Pinpoint the cell where the given text exists, returning its [X, Y] midpoint coordinate. 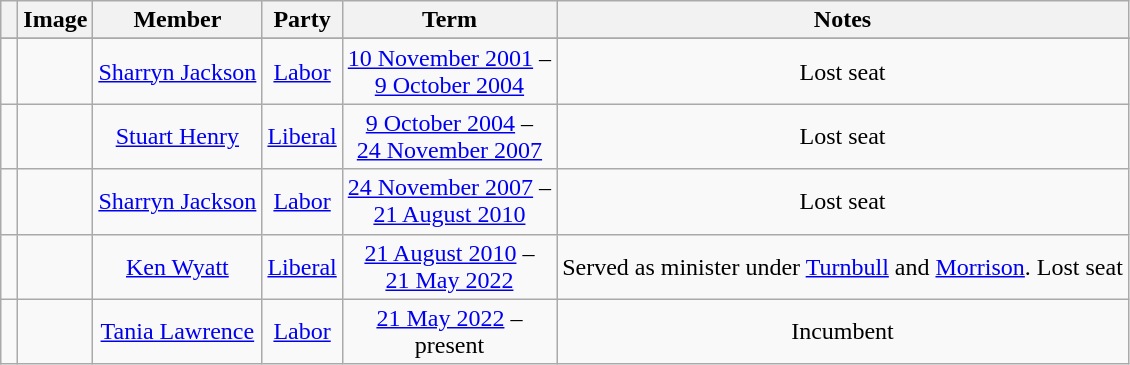
Ken Wyatt [178, 266]
Image [56, 20]
Stuart Henry [178, 136]
Served as minister under Turnbull and Morrison. Lost seat [843, 266]
9 October 2004 –24 November 2007 [449, 136]
Notes [843, 20]
Term [449, 20]
21 August 2010 –21 May 2022 [449, 266]
10 November 2001 –9 October 2004 [449, 72]
24 November 2007 –21 August 2010 [449, 202]
Tania Lawrence [178, 332]
Party [302, 20]
Incumbent [843, 332]
Member [178, 20]
21 May 2022 –present [449, 332]
